From the cell containing the given text, extract its center point as [x, y] coordinate. 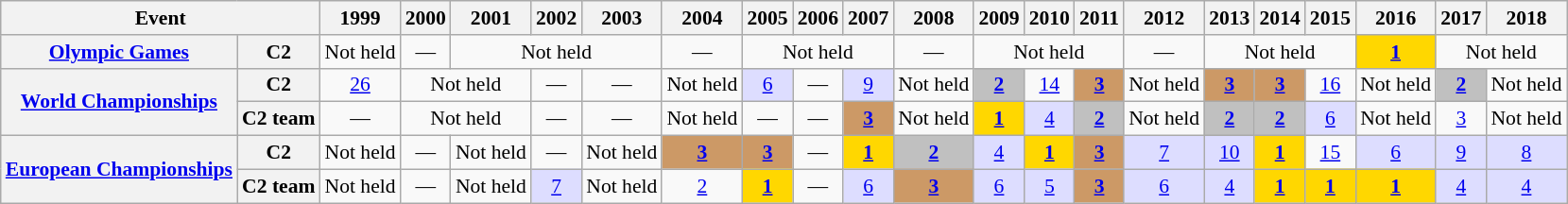
2017 [1461, 18]
2012 [1164, 18]
European Championships [119, 170]
5 [1049, 186]
26 [361, 85]
2006 [818, 18]
Olympic Games [119, 52]
2007 [868, 18]
2000 [425, 18]
2018 [1525, 18]
16 [1331, 85]
2011 [1099, 18]
15 [1331, 153]
10 [1229, 153]
2008 [934, 18]
14 [1049, 85]
2009 [998, 18]
2002 [556, 18]
2004 [701, 18]
2005 [767, 18]
8 [1525, 153]
2016 [1395, 18]
2003 [622, 18]
World Championships [119, 102]
Event [161, 18]
2015 [1331, 18]
2001 [491, 18]
2014 [1280, 18]
2010 [1049, 18]
2013 [1229, 18]
1999 [361, 18]
